Return [X, Y] of the center of cell containing provided text 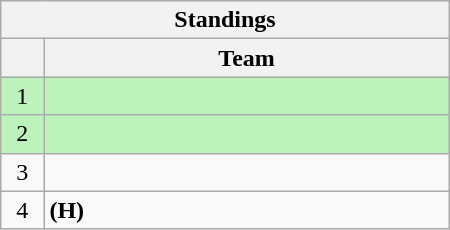
Standings [225, 20]
1 [22, 96]
3 [22, 172]
2 [22, 134]
Team [246, 58]
4 [22, 210]
(H) [246, 210]
